Return [x, y] of the center of cell containing provided text 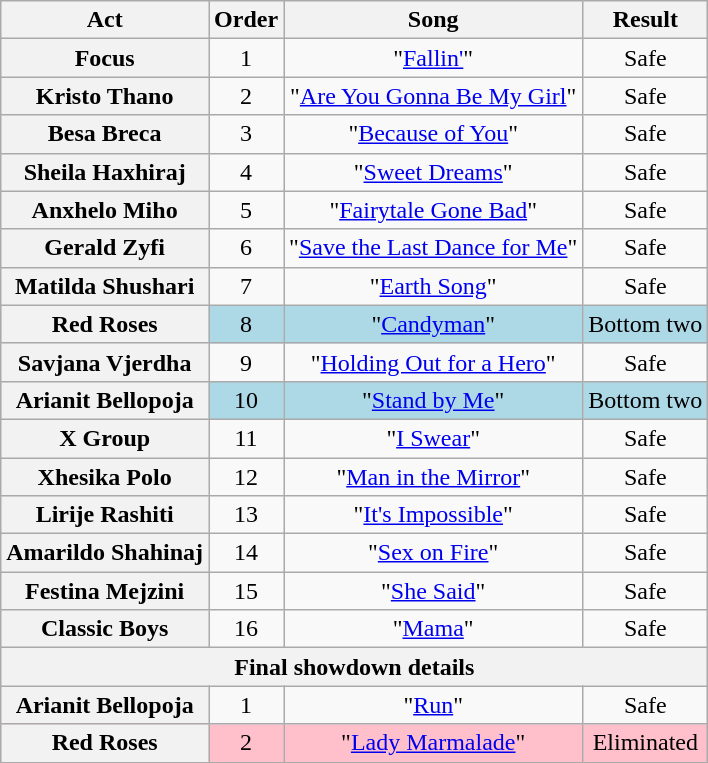
10 [246, 400]
"It's Impossible" [434, 515]
"Holding Out for a Hero" [434, 362]
Eliminated [646, 743]
Act [105, 20]
Lirije Rashiti [105, 515]
"Because of You" [434, 134]
Result [646, 20]
Song [434, 20]
15 [246, 591]
8 [246, 324]
Gerald Zyfi [105, 248]
"I Swear" [434, 438]
Focus [105, 58]
3 [246, 134]
Besa Breca [105, 134]
"Fairytale Gone Bad" [434, 210]
Matilda Shushari [105, 286]
Savjana Vjerdha [105, 362]
"Lady Marmalade" [434, 743]
11 [246, 438]
12 [246, 477]
6 [246, 248]
Kristo Thano [105, 96]
Anxhelo Miho [105, 210]
"Are You Gonna Be My Girl" [434, 96]
13 [246, 515]
7 [246, 286]
"Run" [434, 705]
4 [246, 172]
"Stand by Me" [434, 400]
Xhesika Polo [105, 477]
"Sweet Dreams" [434, 172]
"Mama" [434, 629]
"Save the Last Dance for Me" [434, 248]
Festina Mejzini [105, 591]
9 [246, 362]
Order [246, 20]
"Earth Song" [434, 286]
"Fallin'" [434, 58]
X Group [105, 438]
Classic Boys [105, 629]
Final showdown details [354, 667]
14 [246, 553]
Amarildo Shahinaj [105, 553]
5 [246, 210]
"Candyman" [434, 324]
Sheila Haxhiraj [105, 172]
"Man in the Mirror" [434, 477]
"Sex on Fire" [434, 553]
"She Said" [434, 591]
16 [246, 629]
